Find where the given text appears and provide that cell's center as (X, Y) coordinate. 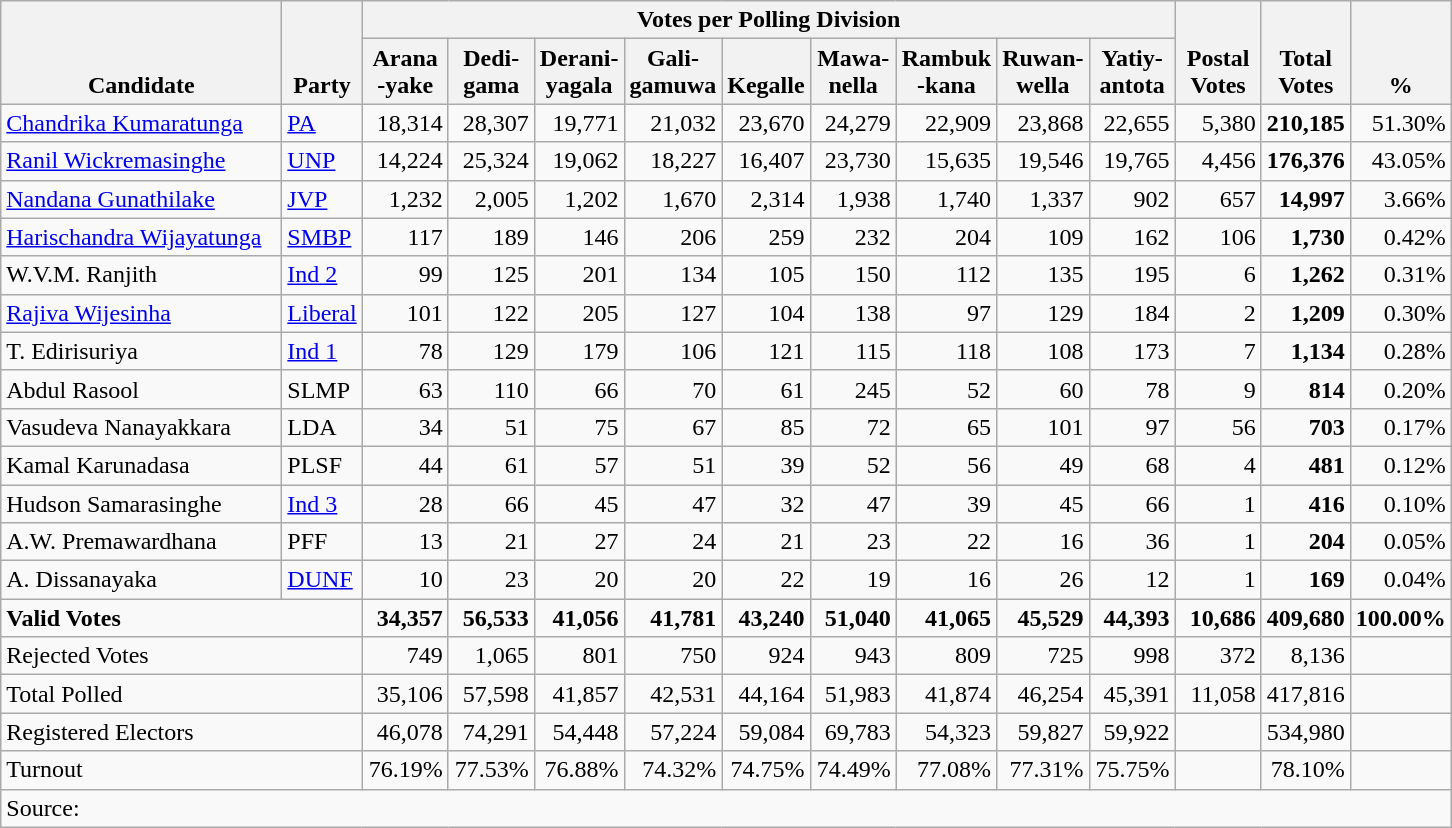
41,857 (579, 694)
118 (946, 351)
Abdul Rasool (142, 389)
Derani-yagala (579, 72)
68 (1132, 465)
134 (673, 275)
57 (579, 465)
85 (766, 427)
Registered Electors (182, 732)
63 (405, 389)
Kamal Karunadasa (142, 465)
Mawa-nella (853, 72)
998 (1132, 656)
749 (405, 656)
0.04% (1400, 580)
703 (1306, 427)
51,040 (853, 618)
109 (1043, 237)
LDA (322, 427)
78.10% (1306, 770)
36 (1132, 542)
Kegalle (766, 72)
1,232 (405, 199)
44,164 (766, 694)
902 (1132, 199)
44,393 (1132, 618)
105 (766, 275)
PLSF (322, 465)
1,262 (1306, 275)
14,224 (405, 161)
179 (579, 351)
801 (579, 656)
75 (579, 427)
19 (853, 580)
PA (322, 123)
1,670 (673, 199)
28,307 (491, 123)
67 (673, 427)
99 (405, 275)
814 (1306, 389)
416 (1306, 503)
77.53% (491, 770)
JVP (322, 199)
41,781 (673, 618)
Ind 2 (322, 275)
23,670 (766, 123)
14,997 (1306, 199)
1,209 (1306, 313)
205 (579, 313)
Total Votes (1306, 52)
19,771 (579, 123)
Dedi-gama (491, 72)
135 (1043, 275)
PostalVotes (1218, 52)
115 (853, 351)
45,529 (1043, 618)
59,827 (1043, 732)
210,185 (1306, 123)
60 (1043, 389)
65 (946, 427)
122 (491, 313)
176,376 (1306, 161)
74,291 (491, 732)
A.W. Premawardhana (142, 542)
59,922 (1132, 732)
11,058 (1218, 694)
A. Dissanayaka (142, 580)
372 (1218, 656)
259 (766, 237)
57,598 (491, 694)
W.V.M. Ranjith (142, 275)
146 (579, 237)
59,084 (766, 732)
657 (1218, 199)
Harischandra Wijayatunga (142, 237)
77.08% (946, 770)
245 (853, 389)
110 (491, 389)
9 (1218, 389)
138 (853, 313)
0.10% (1400, 503)
725 (1043, 656)
0.28% (1400, 351)
409,680 (1306, 618)
19,765 (1132, 161)
44 (405, 465)
23,868 (1043, 123)
121 (766, 351)
24 (673, 542)
27 (579, 542)
108 (1043, 351)
4,456 (1218, 161)
206 (673, 237)
Candidate (142, 52)
1,202 (579, 199)
24,279 (853, 123)
43.05% (1400, 161)
70 (673, 389)
6 (1218, 275)
0.42% (1400, 237)
1,134 (1306, 351)
0.31% (1400, 275)
0.05% (1400, 542)
100.00% (1400, 618)
16,407 (766, 161)
Gali-gamuwa (673, 72)
1,337 (1043, 199)
Yatiy-antota (1132, 72)
76.88% (579, 770)
75.75% (1132, 770)
56,533 (491, 618)
69,783 (853, 732)
Arana-yake (405, 72)
74.75% (766, 770)
35,106 (405, 694)
2,005 (491, 199)
2 (1218, 313)
26 (1043, 580)
10,686 (1218, 618)
Ind 3 (322, 503)
42,531 (673, 694)
54,323 (946, 732)
104 (766, 313)
22,655 (1132, 123)
Rambuk-kana (946, 72)
41,065 (946, 618)
Ranil Wickremasinghe (142, 161)
54,448 (579, 732)
41,874 (946, 694)
43,240 (766, 618)
750 (673, 656)
18,227 (673, 161)
32 (766, 503)
46,254 (1043, 694)
195 (1132, 275)
112 (946, 275)
5,380 (1218, 123)
Source: (726, 808)
10 (405, 580)
481 (1306, 465)
232 (853, 237)
Rejected Votes (182, 656)
13 (405, 542)
Valid Votes (182, 618)
46,078 (405, 732)
57,224 (673, 732)
0.17% (1400, 427)
7 (1218, 351)
0.12% (1400, 465)
0.20% (1400, 389)
1,730 (1306, 237)
201 (579, 275)
45,391 (1132, 694)
1,065 (491, 656)
72 (853, 427)
Total Polled (182, 694)
74.32% (673, 770)
173 (1132, 351)
41,056 (579, 618)
77.31% (1043, 770)
184 (1132, 313)
49 (1043, 465)
150 (853, 275)
19,062 (579, 161)
Liberal (322, 313)
74.49% (853, 770)
3.66% (1400, 199)
4 (1218, 465)
Chandrika Kumaratunga (142, 123)
34,357 (405, 618)
Rajiva Wijesinha (142, 313)
189 (491, 237)
534,980 (1306, 732)
DUNF (322, 580)
T. Edirisuriya (142, 351)
125 (491, 275)
76.19% (405, 770)
943 (853, 656)
169 (1306, 580)
Hudson Samarasinghe (142, 503)
22,909 (946, 123)
1,938 (853, 199)
0.30% (1400, 313)
127 (673, 313)
Party (322, 52)
18,314 (405, 123)
34 (405, 427)
924 (766, 656)
28 (405, 503)
1,740 (946, 199)
19,546 (1043, 161)
Votes per Polling Division (768, 20)
12 (1132, 580)
162 (1132, 237)
15,635 (946, 161)
Turnout (182, 770)
Vasudeva Nanayakkara (142, 427)
417,816 (1306, 694)
Nandana Gunathilake (142, 199)
SLMP (322, 389)
51.30% (1400, 123)
8,136 (1306, 656)
2,314 (766, 199)
SMBP (322, 237)
51,983 (853, 694)
UNP (322, 161)
Ind 1 (322, 351)
117 (405, 237)
23,730 (853, 161)
Ruwan-wella (1043, 72)
25,324 (491, 161)
809 (946, 656)
PFF (322, 542)
% (1400, 52)
21,032 (673, 123)
